Locate the cell with the specified text and output its (X, Y) center coordinate. 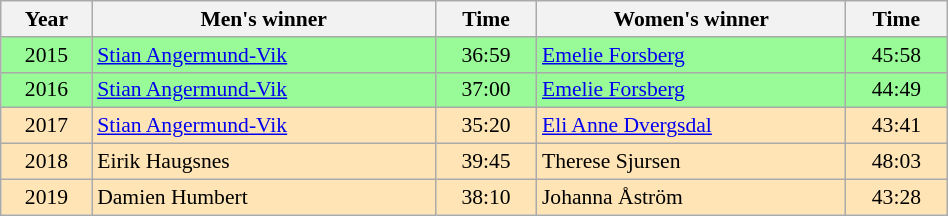
Year (46, 19)
2017 (46, 126)
2019 (46, 197)
35:20 (486, 126)
38:10 (486, 197)
2015 (46, 55)
Damien Humbert (264, 197)
39:45 (486, 162)
44:49 (897, 90)
43:41 (897, 126)
43:28 (897, 197)
Women's winner (692, 19)
2016 (46, 90)
37:00 (486, 90)
45:58 (897, 55)
Johanna Åström (692, 197)
36:59 (486, 55)
48:03 (897, 162)
Eli Anne Dvergsdal (692, 126)
2018 (46, 162)
Men's winner (264, 19)
Eirik Haugsnes (264, 162)
Therese Sjursen (692, 162)
